Locate the cell with the specified text and output its [x, y] center coordinate. 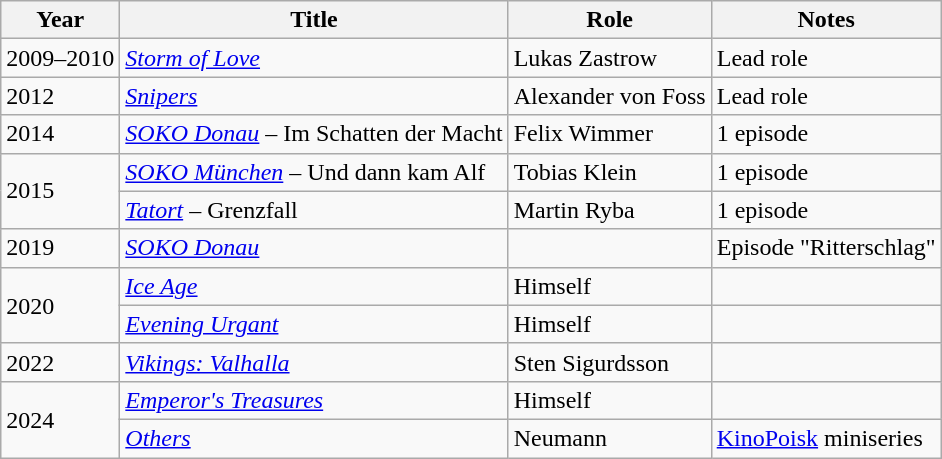
Alexander von Foss [610, 96]
Tobias Klein [610, 172]
2012 [60, 96]
Year [60, 20]
Snipers [314, 96]
Notes [826, 20]
Lukas Zastrow [610, 58]
SOKO Donau [314, 248]
Episode "Ritterschlag" [826, 248]
Evening Urgant [314, 324]
2009–2010 [60, 58]
2019 [60, 248]
2024 [60, 419]
Storm of Love [314, 58]
KinoPoisk miniseries [826, 438]
Felix Wimmer [610, 134]
2014 [60, 134]
Emperor's Treasures [314, 400]
2015 [60, 191]
SOKO München – Und dann kam Alf [314, 172]
2022 [60, 362]
Title [314, 20]
SOKO Donau – Im Schatten der Macht [314, 134]
Others [314, 438]
Role [610, 20]
Sten Sigurdsson [610, 362]
Vikings: Valhalla [314, 362]
Tatort – Grenzfall [314, 210]
Neumann [610, 438]
Ice Age [314, 286]
Martin Ryba [610, 210]
2020 [60, 305]
